Detect which cell encompasses the target text, then output its [x, y] center coordinate. 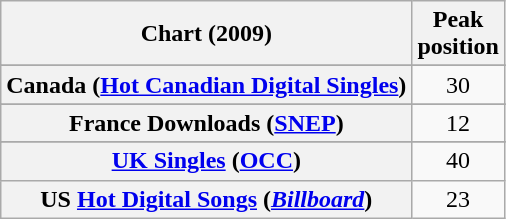
UK Singles (OCC) [206, 161]
Peakposition [458, 34]
Chart (2009) [206, 34]
US Hot Digital Songs (Billboard) [206, 199]
30 [458, 85]
40 [458, 161]
23 [458, 199]
France Downloads (SNEP) [206, 123]
12 [458, 123]
Canada (Hot Canadian Digital Singles) [206, 85]
